Scan for the cell matching the given text and deliver its (x, y) coordinate at center. 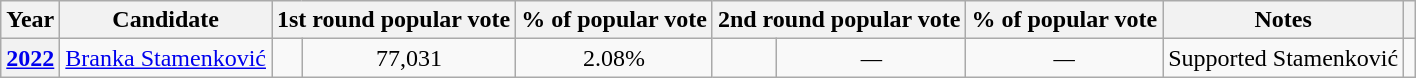
Supported Stamenković (1284, 58)
1st round popular vote (394, 20)
2022 (30, 58)
Branka Stamenković (166, 58)
2nd round popular vote (839, 20)
2.08% (614, 58)
Year (30, 20)
Candidate (166, 20)
Notes (1284, 20)
77,031 (409, 58)
